Detect which cell encompasses the target text, then output its (x, y) center coordinate. 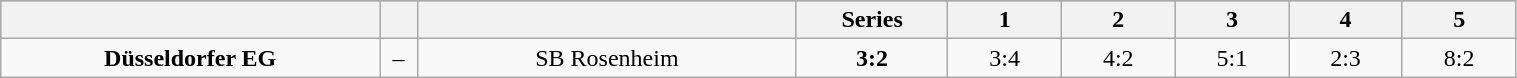
4:2 (1118, 58)
2 (1118, 20)
4 (1346, 20)
2:3 (1346, 58)
SB Rosenheim (606, 58)
3 (1232, 20)
Series (872, 20)
– (399, 58)
1 (1005, 20)
Düsseldorfer EG (190, 58)
8:2 (1459, 58)
5 (1459, 20)
3:2 (872, 58)
5:1 (1232, 58)
3:4 (1005, 58)
